Output the [x, y] coordinate of the center of the cell containing the given text.  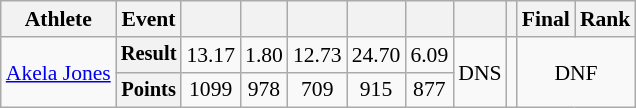
978 [264, 90]
Rank [606, 19]
13.17 [210, 55]
12.73 [318, 55]
Akela Jones [58, 72]
1.80 [264, 55]
Result [149, 55]
DNS [480, 72]
Athlete [58, 19]
24.70 [376, 55]
915 [376, 90]
1099 [210, 90]
Final [546, 19]
DNF [576, 72]
6.09 [429, 55]
709 [318, 90]
Points [149, 90]
Event [149, 19]
877 [429, 90]
